Identify which cell holds the provided text, then report its [x, y] central coordinate. 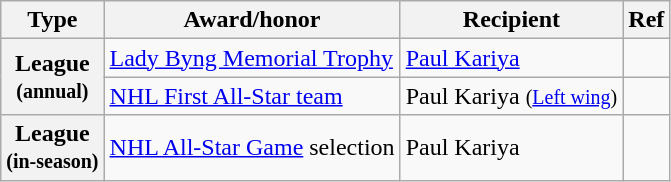
Type [52, 20]
Award/honor [252, 20]
League(in-season) [52, 148]
League(annual) [52, 77]
Recipient [512, 20]
Lady Byng Memorial Trophy [252, 58]
NHL First All-Star team [252, 96]
Ref [646, 20]
NHL All-Star Game selection [252, 148]
Paul Kariya (Left wing) [512, 96]
